Return (x, y) of the center of cell containing provided text 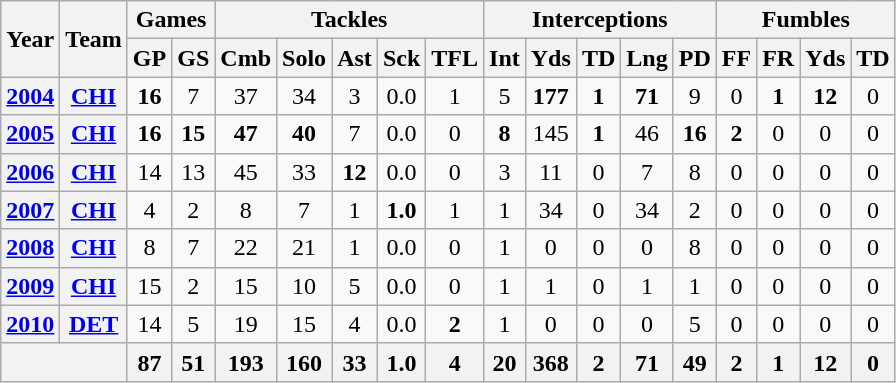
20 (505, 362)
2007 (30, 210)
13 (194, 172)
2009 (30, 286)
2010 (30, 324)
Team (94, 39)
Int (505, 58)
49 (694, 362)
Ast (355, 58)
9 (694, 96)
Fumbles (806, 20)
2004 (30, 96)
PD (694, 58)
145 (550, 134)
45 (246, 172)
21 (304, 248)
FF (736, 58)
Year (30, 39)
Games (170, 20)
2005 (30, 134)
DET (94, 324)
Tackles (350, 20)
GS (194, 58)
Solo (304, 58)
Sck (401, 58)
19 (246, 324)
Interceptions (600, 20)
368 (550, 362)
51 (194, 362)
11 (550, 172)
87 (149, 362)
193 (246, 362)
Lng (647, 58)
177 (550, 96)
47 (246, 134)
22 (246, 248)
2008 (30, 248)
37 (246, 96)
160 (304, 362)
TFL (455, 58)
40 (304, 134)
GP (149, 58)
46 (647, 134)
2006 (30, 172)
Cmb (246, 58)
10 (304, 286)
FR (778, 58)
